Find where the given text appears and provide that cell's center as (x, y) coordinate. 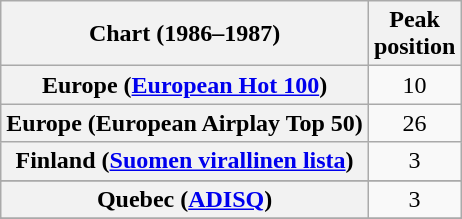
10 (414, 85)
Finland (Suomen virallinen lista) (185, 161)
Chart (1986–1987) (185, 34)
Peakposition (414, 34)
26 (414, 123)
Quebec (ADISQ) (185, 199)
Europe (European Hot 100) (185, 85)
Europe (European Airplay Top 50) (185, 123)
